Pinpoint the cell where the given text exists, returning its (x, y) midpoint coordinate. 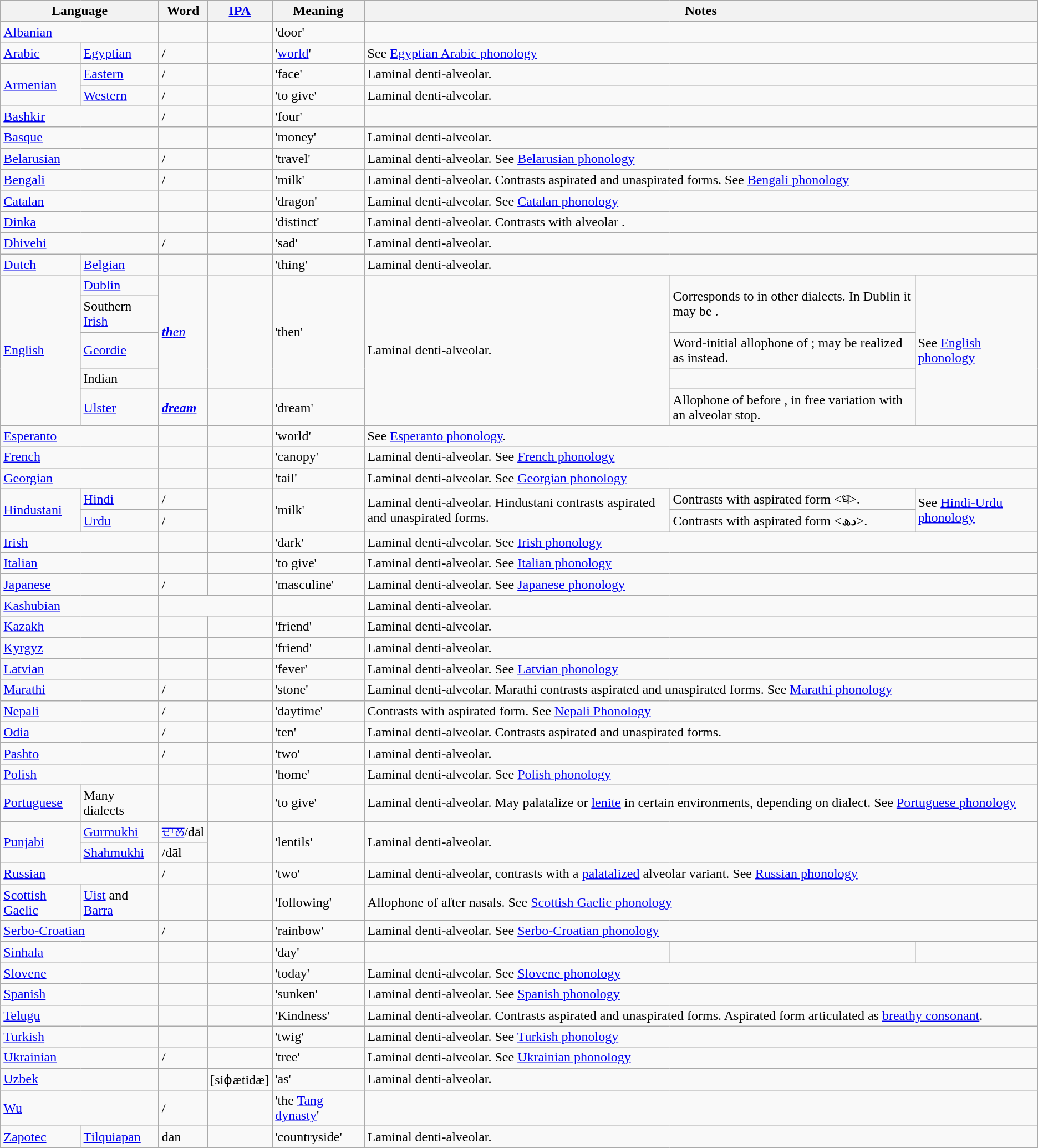
/dāl (183, 853)
Uist and Barra (120, 903)
Contrasts with aspirated form. See Nepali Phonology (701, 711)
Laminal denti-alveolar. See Serbo-Croatian phonology (701, 931)
dan (183, 1137)
Indian (120, 379)
'following' (318, 903)
'dream' (318, 407)
See Egyptian Arabic phonology (701, 53)
Urdu (120, 521)
Esperanto (80, 436)
'masculine' (318, 585)
Laminal denti-alveolar. Contrasts aspirated and unaspirated forms. See Bengali phonology (701, 180)
'fever' (318, 669)
'four' (318, 116)
Laminal denti-alveolar. May palatalize or lenite in certain environments, depending on dialect. See Portuguese phonology (701, 803)
Laminal denti-alveolar, contrasts with a palatalized alveolar variant. See Russian phonology (701, 874)
'money' (318, 138)
Geordie (120, 351)
Gurmukhi (120, 831)
Punjabi (40, 842)
Ulster (120, 407)
'the Tang dynasty' (318, 1108)
Allophone of before , in free variation with an alveolar stop. (792, 407)
Portuguese (40, 803)
Scottish Gaelic (40, 903)
Sinhala (80, 952)
Kyrgyz (80, 648)
'then' (318, 332)
Pashto (80, 753)
Laminal denti-alveolar. See Georgian phonology (701, 478)
Belgian (120, 265)
'dark' (318, 542)
Laminal denti-alveolar. See Spanish phonology (701, 994)
Polish (80, 774)
'day' (318, 952)
Marathi (80, 690)
Kazakh (80, 627)
Kashubian (80, 606)
'daytime' (318, 711)
See English phonology (976, 351)
'rainbow' (318, 931)
Laminal denti-alveolar. See Latvian phonology (701, 669)
Catalan (80, 201)
Telugu (80, 1015)
Basque (80, 138)
IPA (240, 11)
'home' (318, 774)
Turkish (80, 1037)
Western (120, 95)
'ten' (318, 732)
'face' (318, 74)
Southern Irish (120, 314)
Italian (80, 563)
Shahmukhi (120, 853)
Hindi (120, 499)
Laminal denti-alveolar. See Irish phonology (701, 542)
Uzbek (80, 1079)
Russian (80, 874)
'Kindness' (318, 1015)
'sunken' (318, 994)
'tree' (318, 1058)
Allophone of after nasals. See Scottish Gaelic phonology (701, 903)
Laminal denti-alveolar. See Slovene phonology (701, 973)
Laminal denti-alveolar. Contrasts with alveolar . (701, 222)
Irish (80, 542)
Bengali (80, 180)
Many dialects (120, 803)
'distinct' (318, 222)
Nepali (80, 711)
Zapotec (40, 1137)
Laminal denti-alveolar. See Japanese phonology (701, 585)
Dinka (80, 222)
Word (183, 11)
'travel' (318, 159)
ਦਾਲ/dāl (183, 831)
Albanian (80, 32)
Slovene (80, 973)
Laminal denti-alveolar. See Ukrainian phonology (701, 1058)
'sad' (318, 243)
Contrasts with aspirated form <ध>. (792, 499)
Egyptian (120, 53)
'lentils' (318, 842)
Hindustani (40, 510)
'as' (318, 1079)
Laminal denti-alveolar. See French phonology (701, 457)
'canopy' (318, 457)
Eastern (120, 74)
Japanese (80, 585)
Laminal denti-alveolar. See Catalan phonology (701, 201)
'thing' (318, 265)
Serbo-Croatian (80, 931)
'door' (318, 32)
Ukrainian (80, 1058)
[siɸætidæ] (240, 1079)
Laminal denti-alveolar. Marathi contrasts aspirated and unaspirated forms. See Marathi phonology (701, 690)
Dublin (120, 286)
Armenian (40, 85)
Belarusian (80, 159)
Word-initial allophone of ; may be realized as instead. (792, 351)
'stone' (318, 690)
Arabic (40, 53)
English (40, 351)
'tail' (318, 478)
Language (80, 11)
Laminal denti-alveolar. Contrasts aspirated and unaspirated forms. Aspirated form articulated as breathy consonant. (701, 1015)
Laminal denti-alveolar. Contrasts aspirated and unaspirated forms. (701, 732)
Dutch (40, 265)
Contrasts with aspirated form <دھ>. (792, 521)
Wu (80, 1108)
'today' (318, 973)
Laminal denti-alveolar. See Belarusian phonology (701, 159)
Latvian (80, 669)
then (183, 332)
'twig' (318, 1037)
Notes (701, 11)
'countryside' (318, 1137)
See Hindi-Urdu phonology (976, 510)
Laminal denti-alveolar. See Polish phonology (701, 774)
French (80, 457)
See Esperanto phonology. (701, 436)
Meaning (318, 11)
Georgian (80, 478)
dream (183, 407)
Laminal denti-alveolar. Hindustani contrasts aspirated and unaspirated forms. (517, 510)
Laminal denti-alveolar. See Turkish phonology (701, 1037)
Bashkir (80, 116)
Corresponds to in other dialects. In Dublin it may be . (792, 304)
'dragon' (318, 201)
Spanish (80, 994)
Dhivehi (80, 243)
Odia (80, 732)
Tilquiapan (120, 1137)
Laminal denti-alveolar. See Italian phonology (701, 563)
